Find where the given text appears and provide that cell's center as [X, Y] coordinate. 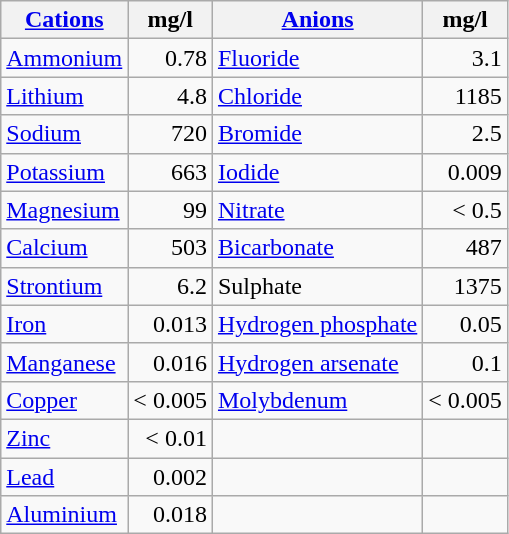
Lithium [64, 96]
Lead [64, 477]
99 [170, 210]
1375 [466, 286]
Nitrate [317, 210]
0.05 [466, 324]
2.5 [466, 134]
0.78 [170, 58]
Calcium [64, 248]
0.018 [170, 515]
< 0.5 [466, 210]
Bromide [317, 134]
Hydrogen arsenate [317, 362]
487 [466, 248]
1185 [466, 96]
0.1 [466, 362]
Molybdenum [317, 400]
Ammonium [64, 58]
Magnesium [64, 210]
720 [170, 134]
Chloride [317, 96]
Fluoride [317, 58]
0.016 [170, 362]
Strontium [64, 286]
Iodide [317, 172]
0.013 [170, 324]
6.2 [170, 286]
4.8 [170, 96]
503 [170, 248]
Bicarbonate [317, 248]
Potassium [64, 172]
0.002 [170, 477]
< 0.01 [170, 438]
Anions [317, 20]
Zinc [64, 438]
Manganese [64, 362]
Iron [64, 324]
0.009 [466, 172]
Sodium [64, 134]
Hydrogen phosphate [317, 324]
Sulphate [317, 286]
Copper [64, 400]
663 [170, 172]
Cations [64, 20]
Aluminium [64, 515]
3.1 [466, 58]
